From the cell containing the given text, extract its center point as (x, y) coordinate. 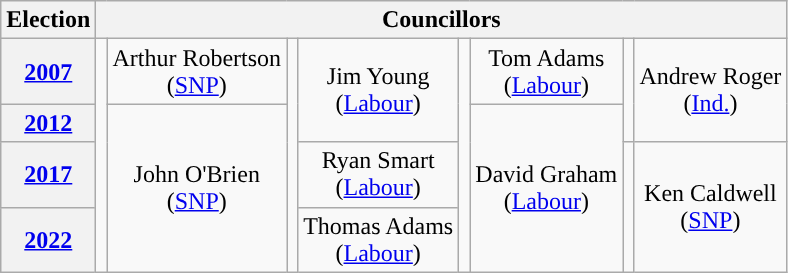
Election (48, 20)
Tom Adams(Labour) (546, 72)
2012 (48, 123)
Ken Caldwell(SNP) (710, 207)
2007 (48, 72)
2022 (48, 240)
John O'Brien(SNP) (197, 188)
Councillors (442, 20)
Andrew Roger(Ind.) (710, 90)
Thomas Adams(Labour) (378, 240)
David Graham(Labour) (546, 188)
Arthur Robertson(SNP) (197, 72)
Ryan Smart(Labour) (378, 174)
Jim Young(Labour) (378, 90)
2017 (48, 174)
